Detect which cell encompasses the target text, then output its [X, Y] center coordinate. 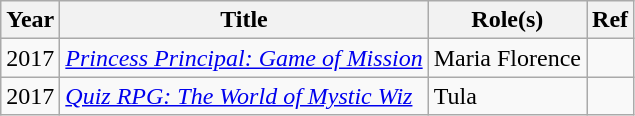
Title [244, 20]
Princess Principal: Game of Mission [244, 58]
Maria Florence [507, 58]
Tula [507, 96]
Ref [610, 20]
Role(s) [507, 20]
Quiz RPG: The World of Mystic Wiz [244, 96]
Year [30, 20]
